Scan for the cell matching the given text and deliver its [x, y] coordinate at center. 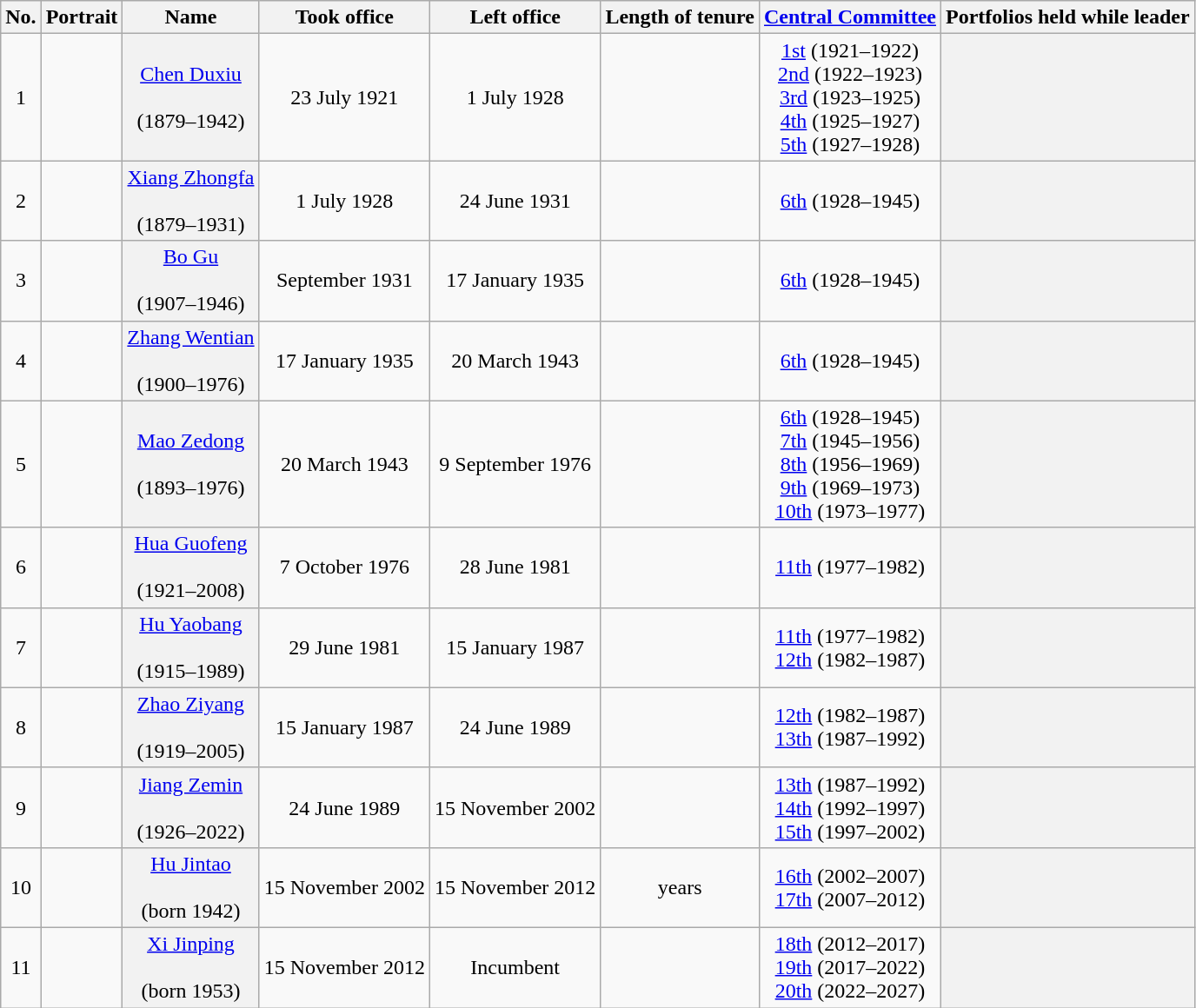
Mao Zedong(1893–1976) [191, 464]
28 June 1981 [515, 567]
13th (1987–1992)14th (1992–1997)15th (1997–2002) [850, 807]
8 [21, 727]
4 [21, 361]
Hu Jintao(born 1942) [191, 887]
18th (2012–2017)19th (2017–2022)20th (2022–2027) [850, 967]
Jiang Zemin(1926–2022) [191, 807]
Portrait [82, 17]
3 [21, 281]
Xiang Zhongfa(1879–1931) [191, 201]
1 [21, 97]
6th (1928–1945)7th (1945–1956)8th (1956–1969)9th (1969–1973)10th (1973–1977) [850, 464]
16th (2002–2007)17th (2007–2012) [850, 887]
Hu Yaobang(1915–1989) [191, 647]
12th (1982–1987)13th (1987–1992) [850, 727]
23 July 1921 [344, 97]
Name [191, 17]
2 [21, 201]
11th (1977–1982) [850, 567]
Length of tenure [680, 17]
Incumbent [515, 967]
10 [21, 887]
Xi Jinping(born 1953) [191, 967]
No. [21, 17]
Left office [515, 17]
Bo Gu(1907–1946) [191, 281]
29 June 1981 [344, 647]
5 [21, 464]
Zhao Ziyang(1919–2005) [191, 727]
6 [21, 567]
Hua Guofeng(1921–2008) [191, 567]
years [680, 887]
Chen Duxiu(1879–1942) [191, 97]
September 1931 [344, 281]
7 [21, 647]
7 October 1976 [344, 567]
Central Committee [850, 17]
9 [21, 807]
11 [21, 967]
Took office [344, 17]
Zhang Wentian(1900–1976) [191, 361]
9 September 1976 [515, 464]
11th (1977–1982)12th (1982–1987) [850, 647]
24 June 1931 [515, 201]
Portfolios held while leader [1067, 17]
1st (1921–1922)2nd (1922–1923)3rd (1923–1925)4th (1925–1927)5th (1927–1928) [850, 97]
